Find where the given text appears and provide that cell's center as [x, y] coordinate. 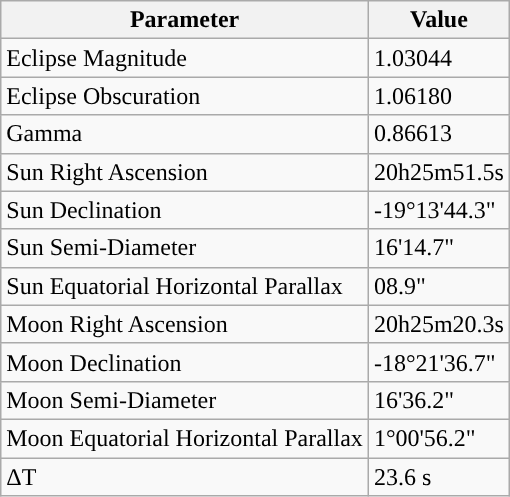
Parameter [185, 20]
16'36.2" [438, 400]
Eclipse Magnitude [185, 58]
08.9" [438, 286]
Gamma [185, 134]
ΔT [185, 477]
-18°21'36.7" [438, 362]
23.6 s [438, 477]
1.06180 [438, 96]
Sun Right Ascension [185, 172]
Moon Equatorial Horizontal Parallax [185, 438]
16'14.7" [438, 248]
20h25m51.5s [438, 172]
-19°13'44.3" [438, 210]
Moon Right Ascension [185, 324]
Sun Equatorial Horizontal Parallax [185, 286]
1.03044 [438, 58]
Sun Semi-Diameter [185, 248]
Sun Declination [185, 210]
Eclipse Obscuration [185, 96]
20h25m20.3s [438, 324]
Moon Declination [185, 362]
Moon Semi-Diameter [185, 400]
0.86613 [438, 134]
1°00'56.2" [438, 438]
Value [438, 20]
